Determine the [X, Y] coordinate at the center of the cell enclosing the given text.  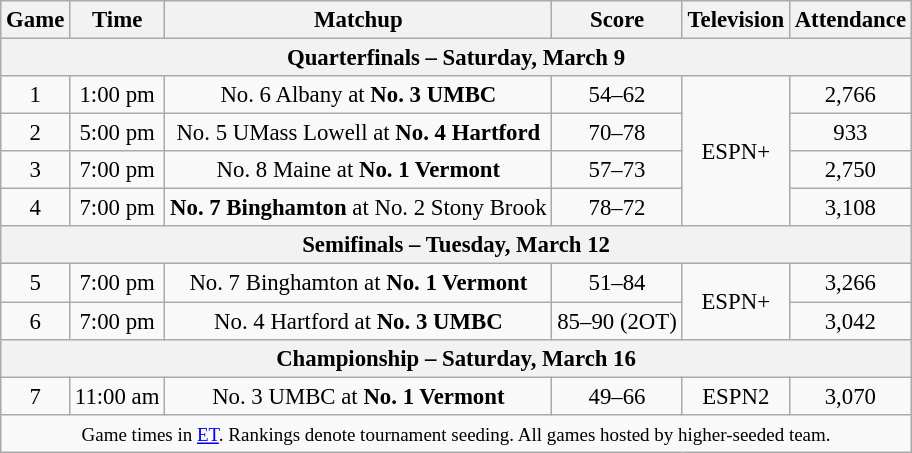
54–62 [617, 95]
3,070 [850, 396]
5 [36, 283]
51–84 [617, 283]
3,266 [850, 283]
7 [36, 396]
4 [36, 208]
No. 8 Maine at No. 1 Vermont [358, 170]
Championship – Saturday, March 16 [456, 358]
2 [36, 133]
1 [36, 95]
3,108 [850, 208]
933 [850, 133]
ESPN2 [736, 396]
1:00 pm [118, 95]
Matchup [358, 20]
Television [736, 20]
Score [617, 20]
78–72 [617, 208]
Quarterfinals – Saturday, March 9 [456, 58]
85–90 (2OT) [617, 321]
No. 5 UMass Lowell at No. 4 Hartford [358, 133]
Game [36, 20]
70–78 [617, 133]
Semifinals – Tuesday, March 12 [456, 245]
6 [36, 321]
3,042 [850, 321]
Attendance [850, 20]
49–66 [617, 396]
11:00 am [118, 396]
57–73 [617, 170]
No. 6 Albany at No. 3 UMBC [358, 95]
2,766 [850, 95]
No. 7 Binghamton at No. 1 Vermont [358, 283]
2,750 [850, 170]
3 [36, 170]
No. 4 Hartford at No. 3 UMBC [358, 321]
5:00 pm [118, 133]
Time [118, 20]
Game times in ET. Rankings denote tournament seeding. All games hosted by higher-seeded team. [456, 433]
No. 7 Binghamton at No. 2 Stony Brook [358, 208]
No. 3 UMBC at No. 1 Vermont [358, 396]
